Pinpoint the cell where the given text exists, returning its [X, Y] midpoint coordinate. 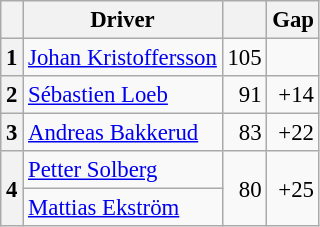
91 [244, 95]
Sébastien Loeb [122, 95]
Petter Solberg [122, 170]
83 [244, 133]
1 [12, 58]
+14 [293, 95]
Driver [122, 20]
2 [12, 95]
105 [244, 58]
Gap [293, 20]
Mattias Ekström [122, 208]
Andreas Bakkerud [122, 133]
+22 [293, 133]
3 [12, 133]
Johan Kristoffersson [122, 58]
+25 [293, 188]
4 [12, 188]
80 [244, 188]
